Extract the [X, Y] coordinate from the center of the cell holding the provided text.  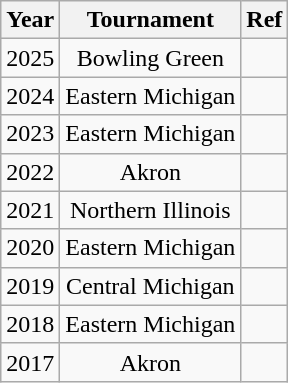
Ref [264, 20]
2023 [30, 134]
2022 [30, 172]
2021 [30, 210]
2024 [30, 96]
Year [30, 20]
2017 [30, 362]
2019 [30, 286]
Central Michigan [150, 286]
2020 [30, 248]
Tournament [150, 20]
Bowling Green [150, 58]
Northern Illinois [150, 210]
2025 [30, 58]
2018 [30, 324]
